From the cell containing the given text, extract its center point as [X, Y] coordinate. 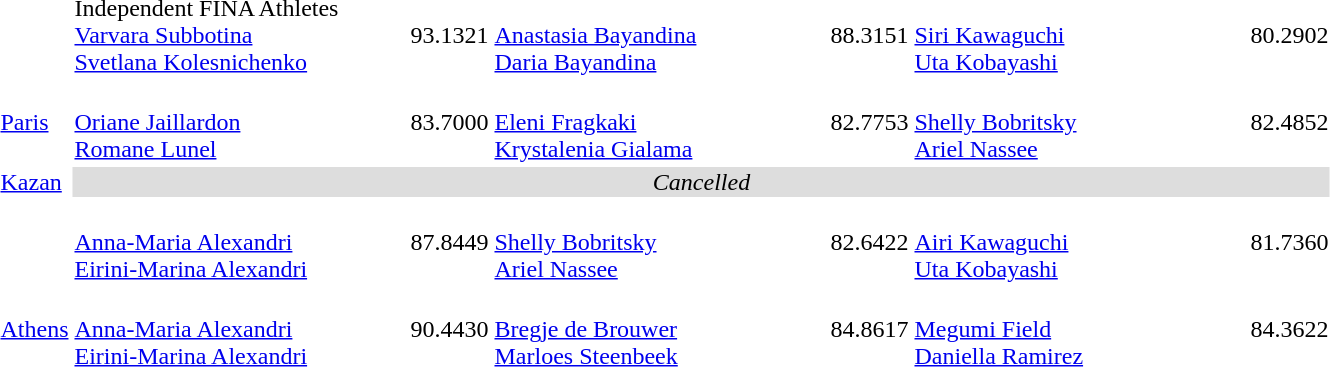
82.6422 [870, 242]
Oriane Jaillardon Romane Lunel [240, 122]
Eleni Fragkaki Krystalenia Gialama [660, 122]
Cancelled [702, 182]
Anna-Maria Alexandri Eirini-Marina Alexandri [240, 242]
83.7000 [450, 122]
81.7360 [1290, 242]
Airi Kawaguchi Uta Kobayashi [1080, 242]
87.8449 [450, 242]
82.7753 [870, 122]
82.4852 [1290, 122]
